For the text-containing cell, return its midpoint in [x, y] coordinate format. 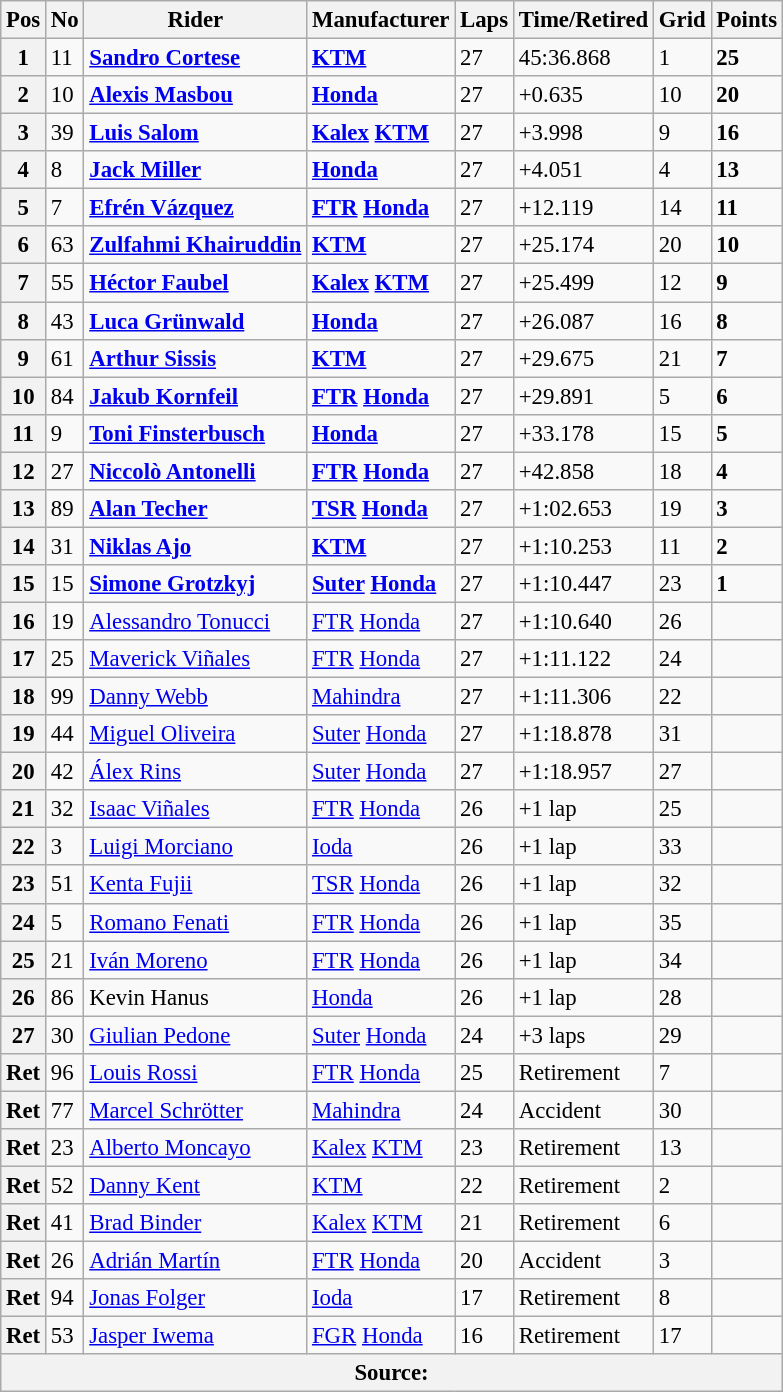
63 [65, 245]
Jack Miller [196, 170]
Maverick Viñales [196, 659]
+29.891 [583, 396]
+1:11.306 [583, 697]
89 [65, 509]
55 [65, 283]
Jonas Folger [196, 1298]
+25.499 [583, 283]
Arthur Sissis [196, 358]
86 [65, 997]
52 [65, 1185]
Laps [484, 20]
Isaac Viñales [196, 809]
+3 laps [583, 1035]
Alberto Moncayo [196, 1148]
Jakub Kornfeil [196, 396]
Alexis Masbou [196, 95]
+12.119 [583, 208]
Luis Salom [196, 133]
+33.178 [583, 433]
Kevin Hanus [196, 997]
Niklas Ajo [196, 546]
42 [65, 772]
Louis Rossi [196, 1073]
34 [682, 960]
Sandro Cortese [196, 58]
Kenta Fujii [196, 885]
Rider [196, 20]
+1:18.878 [583, 734]
35 [682, 922]
45:36.868 [583, 58]
44 [65, 734]
28 [682, 997]
+1:10.447 [583, 584]
84 [65, 396]
+1:10.253 [583, 546]
41 [65, 1223]
Luigi Morciano [196, 847]
+0.635 [583, 95]
99 [65, 697]
Points [746, 20]
Álex Rins [196, 772]
43 [65, 321]
94 [65, 1298]
+29.675 [583, 358]
33 [682, 847]
29 [682, 1035]
96 [65, 1073]
FGR Honda [381, 1336]
Marcel Schrötter [196, 1110]
Alan Techer [196, 509]
+3.998 [583, 133]
Giulian Pedone [196, 1035]
77 [65, 1110]
51 [65, 885]
Niccolò Antonelli [196, 471]
Jasper Iwema [196, 1336]
+1:02.653 [583, 509]
+4.051 [583, 170]
53 [65, 1336]
+26.087 [583, 321]
+1:10.640 [583, 621]
Simone Grotzkyj [196, 584]
Danny Webb [196, 697]
Adrián Martín [196, 1261]
Grid [682, 20]
39 [65, 133]
+1:18.957 [583, 772]
Danny Kent [196, 1185]
Pos [24, 20]
Romano Fenati [196, 922]
Luca Grünwald [196, 321]
Manufacturer [381, 20]
Source: [392, 1373]
Héctor Faubel [196, 283]
Time/Retired [583, 20]
Alessandro Tonucci [196, 621]
No [65, 20]
Brad Binder [196, 1223]
Iván Moreno [196, 960]
61 [65, 358]
+1:11.122 [583, 659]
+42.858 [583, 471]
+25.174 [583, 245]
Efrén Vázquez [196, 208]
Toni Finsterbusch [196, 433]
Zulfahmi Khairuddin [196, 245]
Miguel Oliveira [196, 734]
